Locate the cell with the specified text and output its (x, y) center coordinate. 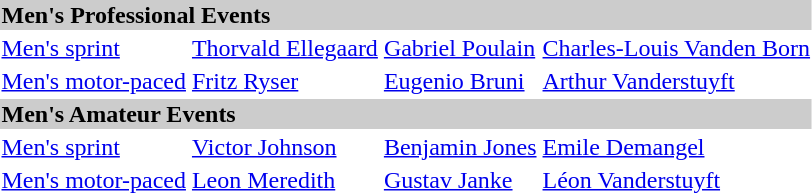
Gabriel Poulain (460, 48)
Fritz Ryser (284, 81)
Thorvald Ellegaard (284, 48)
Men's Amateur Events (406, 114)
Victor Johnson (284, 147)
Benjamin Jones (460, 147)
Emile Demangel (676, 147)
Men's Professional Events (406, 15)
Eugenio Bruni (460, 81)
Charles-Louis Vanden Born (676, 48)
Arthur Vanderstuyft (676, 81)
Men's motor-paced (94, 81)
